Identify which cell holds the provided text, then report its (X, Y) central coordinate. 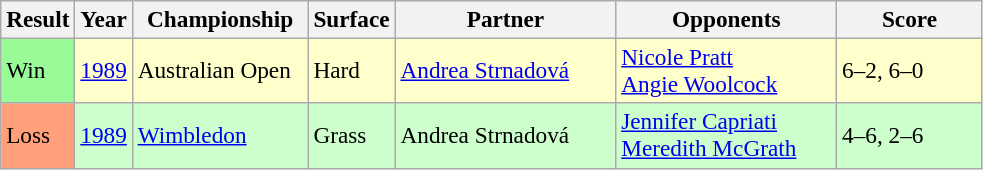
Championship (220, 19)
Jennifer Capriati Meredith McGrath (726, 136)
Surface (352, 19)
Result (38, 19)
6–2, 6–0 (910, 70)
Grass (352, 136)
Score (910, 19)
Wimbledon (220, 136)
Opponents (726, 19)
Partner (506, 19)
Year (104, 19)
4–6, 2–6 (910, 136)
Hard (352, 70)
Nicole Pratt Angie Woolcock (726, 70)
Win (38, 70)
Australian Open (220, 70)
Loss (38, 136)
